Locate the cell with the specified text and output its [x, y] center coordinate. 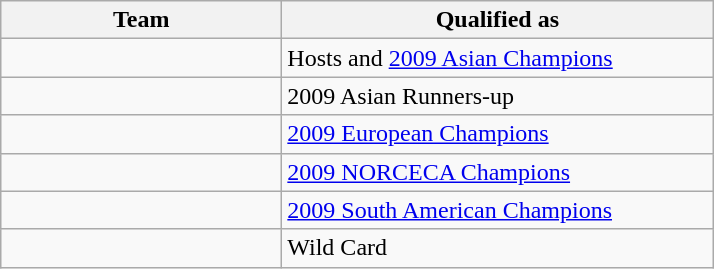
Hosts and 2009 Asian Champions [498, 58]
2009 NORCECA Champions [498, 172]
Team [142, 20]
2009 South American Champions [498, 210]
2009 Asian Runners-up [498, 96]
Wild Card [498, 248]
2009 European Champions [498, 134]
Qualified as [498, 20]
